Locate the cell with the specified text and output its [x, y] center coordinate. 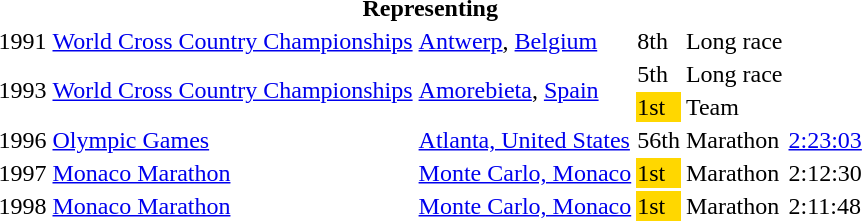
Antwerp, Belgium [525, 41]
8th [659, 41]
Amorebieta, Spain [525, 90]
Team [734, 107]
Olympic Games [232, 140]
5th [659, 74]
56th [659, 140]
Atlanta, United States [525, 140]
